Locate the cell with the specified text and output its [X, Y] center coordinate. 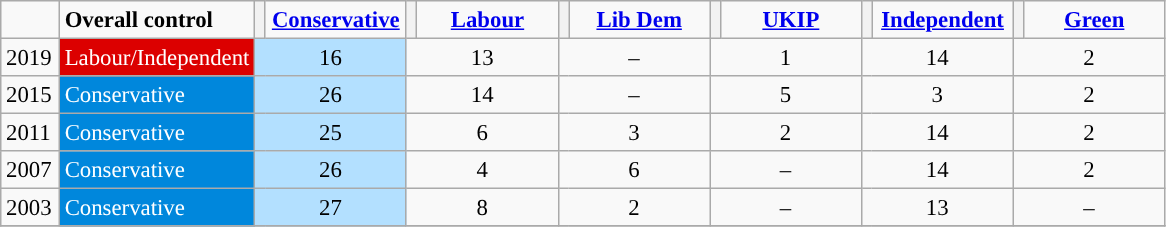
16 [331, 58]
2011 [30, 133]
Overall control [156, 20]
25 [331, 133]
Labour/Independent [156, 58]
Green [1094, 20]
1 [786, 58]
Independent [942, 20]
8 [482, 208]
2007 [30, 170]
27 [331, 208]
2019 [30, 58]
Lib Dem [640, 20]
UKIP [790, 20]
5 [786, 95]
2015 [30, 95]
2003 [30, 208]
4 [482, 170]
Labour [488, 20]
